Detect which cell encompasses the target text, then output its (x, y) center coordinate. 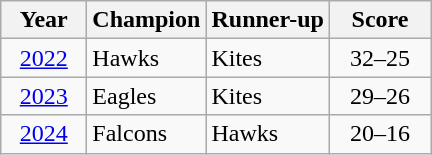
Champion (146, 20)
Eagles (146, 96)
2024 (44, 134)
29–26 (380, 96)
2023 (44, 96)
32–25 (380, 58)
20–16 (380, 134)
Score (380, 20)
Year (44, 20)
Runner-up (268, 20)
2022 (44, 58)
Falcons (146, 134)
